Return (x, y) of the center of cell containing provided text 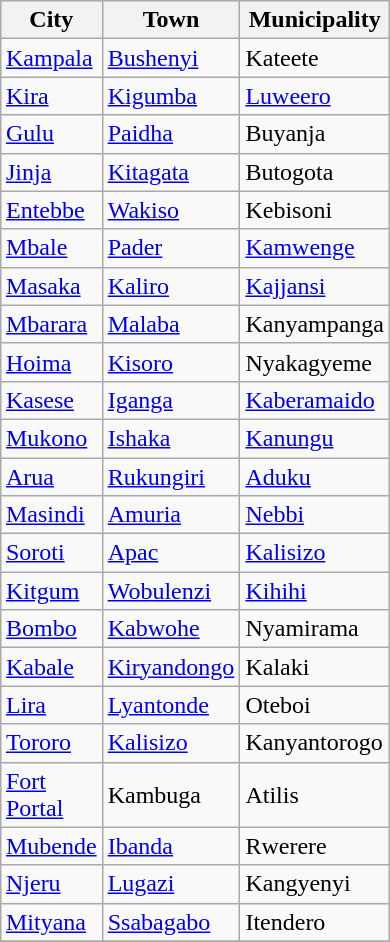
Kaliro (171, 286)
Kajjansi (315, 286)
Hoima (51, 362)
Iganga (171, 400)
Ssabagabo (171, 922)
Kaberamaido (315, 400)
Rukungiri (171, 477)
Kamwenge (315, 248)
Lugazi (171, 884)
Kanyantorogo (315, 743)
Kabwohe (171, 629)
Oteboi (315, 705)
Nebbi (315, 515)
Wobulenzi (171, 591)
Kanyampanga (315, 324)
Kira (51, 96)
Ibanda (171, 846)
Kampala (51, 58)
Lira (51, 705)
Tororo (51, 743)
Buyanja (315, 134)
Apac (171, 553)
Mukono (51, 438)
Atilis (315, 794)
Lyantonde (171, 705)
Gulu (51, 134)
Kabale (51, 667)
Itendero (315, 922)
Kalaki (315, 667)
Kangyenyi (315, 884)
Malaba (171, 324)
Kitgum (51, 591)
Bushenyi (171, 58)
Mityana (51, 922)
Paidha (171, 134)
Kiryandongo (171, 667)
Mbale (51, 248)
Njeru (51, 884)
Municipality (315, 20)
City (51, 20)
Kanungu (315, 438)
Kihihi (315, 591)
Nyamirama (315, 629)
Kebisoni (315, 210)
Jinja (51, 172)
Arua (51, 477)
Kambuga (171, 794)
Masaka (51, 286)
Fort Portal (51, 794)
Aduku (315, 477)
Kitagata (171, 172)
Luweero (315, 96)
Ishaka (171, 438)
Kasese (51, 400)
Mbarara (51, 324)
Mubende (51, 846)
Amuria (171, 515)
Wakiso (171, 210)
Masindi (51, 515)
Butogota (315, 172)
Rwerere (315, 846)
Nyakagyeme (315, 362)
Pader (171, 248)
Soroti (51, 553)
Kigumba (171, 96)
Kisoro (171, 362)
Town (171, 20)
Entebbe (51, 210)
Bombo (51, 629)
Kateete (315, 58)
